Extract the (x, y) coordinate from the center of the cell holding the provided text.  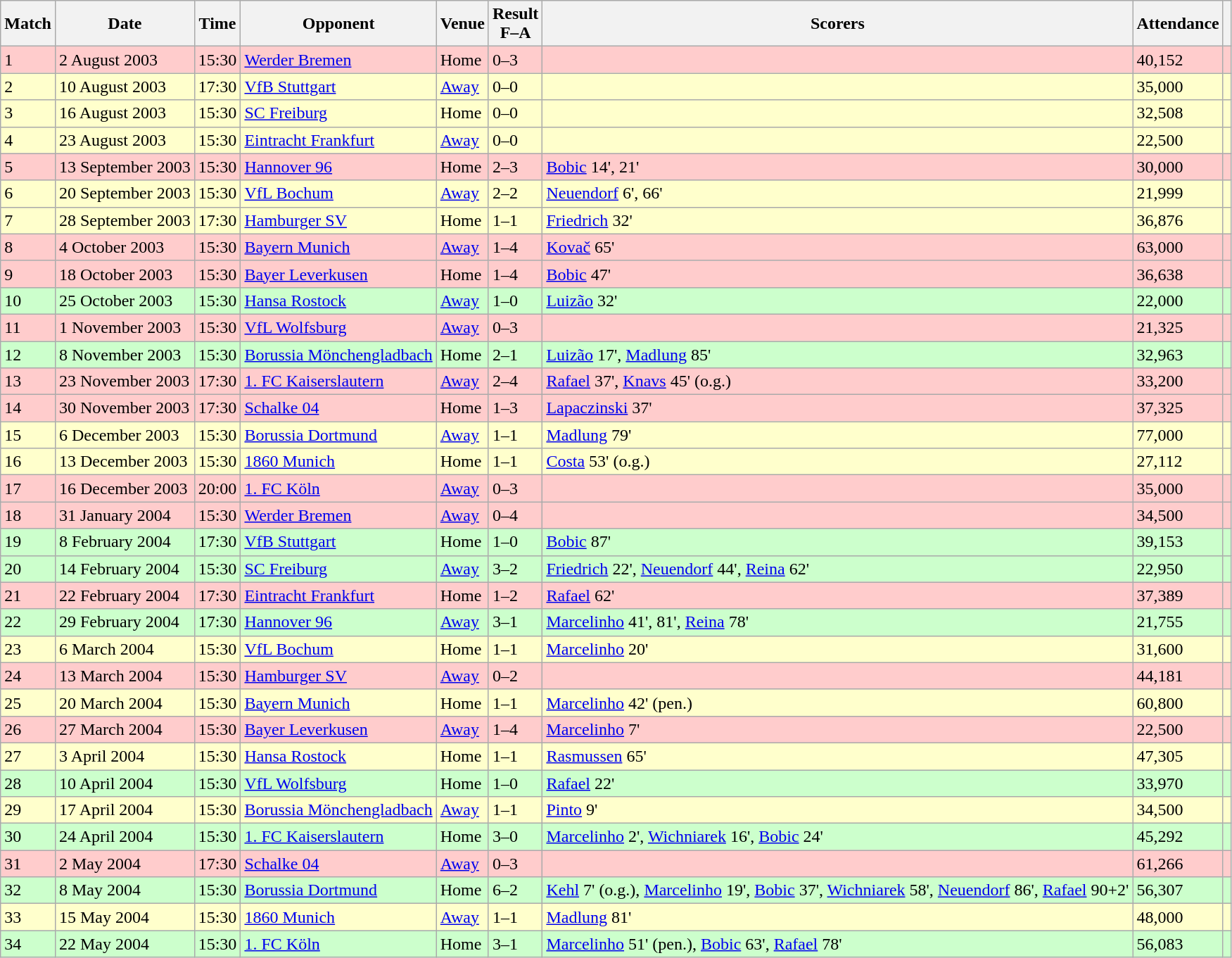
16 December 2003 (125, 489)
Kehl 7' (o.g.), Marcelinho 19', Bobic 37', Wichniarek 58', Neuendorf 86', Rafael 90+2' (837, 890)
17 April 2004 (125, 810)
20 (28, 569)
Luizão 32' (837, 301)
18 October 2003 (125, 274)
Venue (462, 24)
37,389 (1178, 595)
27,112 (1178, 462)
33 (28, 917)
2–3 (515, 167)
12 (28, 354)
13 December 2003 (125, 462)
1–3 (515, 408)
21 (28, 595)
1 (28, 60)
8 May 2004 (125, 890)
Time (217, 24)
18 (28, 515)
Pinto 9' (837, 810)
Marcelinho 41', 81', Reina 78' (837, 622)
ResultF–A (515, 24)
3 April 2004 (125, 756)
29 (28, 810)
34 (28, 944)
22 February 2004 (125, 595)
24 April 2004 (125, 837)
Marcelinho 51' (pen.), Bobic 63', Rafael 78' (837, 944)
Madlung 79' (837, 435)
15 May 2004 (125, 917)
22,950 (1178, 569)
20 March 2004 (125, 702)
27 March 2004 (125, 729)
3–0 (515, 837)
56,083 (1178, 944)
Attendance (1178, 24)
2–1 (515, 354)
45,292 (1178, 837)
8 November 2003 (125, 354)
15 (28, 435)
19 (28, 542)
8 February 2004 (125, 542)
28 September 2003 (125, 220)
22 May 2004 (125, 944)
2–2 (515, 194)
16 August 2003 (125, 113)
9 (28, 274)
44,181 (1178, 676)
Friedrich 32' (837, 220)
6 March 2004 (125, 649)
20 September 2003 (125, 194)
27 (28, 756)
Neuendorf 6', 66' (837, 194)
60,800 (1178, 702)
Rasmussen 65' (837, 756)
11 (28, 327)
56,307 (1178, 890)
28 (28, 783)
Lapaczinski 37' (837, 408)
47,305 (1178, 756)
33,970 (1178, 783)
4 October 2003 (125, 247)
10 April 2004 (125, 783)
6 December 2003 (125, 435)
36,638 (1178, 274)
Date (125, 24)
1 November 2003 (125, 327)
Bobic 87' (837, 542)
22 (28, 622)
3 (28, 113)
37,325 (1178, 408)
Marcelinho 7' (837, 729)
Rafael 62' (837, 595)
14 (28, 408)
5 (28, 167)
33,200 (1178, 382)
Kovač 65' (837, 247)
2 May 2004 (125, 864)
31,600 (1178, 649)
30 November 2003 (125, 408)
7 (28, 220)
21,755 (1178, 622)
0–2 (515, 676)
Luizão 17', Madlung 85' (837, 354)
Madlung 81' (837, 917)
20:00 (217, 489)
17 (28, 489)
Costa 53' (o.g.) (837, 462)
30,000 (1178, 167)
39,153 (1178, 542)
Bobic 14', 21' (837, 167)
6–2 (515, 890)
21,325 (1178, 327)
26 (28, 729)
61,266 (1178, 864)
13 (28, 382)
32,963 (1178, 354)
4 (28, 140)
36,876 (1178, 220)
22,000 (1178, 301)
13 September 2003 (125, 167)
2 (28, 87)
3–2 (515, 569)
40,152 (1178, 60)
32,508 (1178, 113)
23 November 2003 (125, 382)
Bobic 47' (837, 274)
13 March 2004 (125, 676)
Scorers (837, 24)
30 (28, 837)
6 (28, 194)
21,999 (1178, 194)
31 (28, 864)
25 (28, 702)
0–4 (515, 515)
Match (28, 24)
23 (28, 649)
1–2 (515, 595)
Marcelinho 2', Wichniarek 16', Bobic 24' (837, 837)
48,000 (1178, 917)
8 (28, 247)
25 October 2003 (125, 301)
10 August 2003 (125, 87)
Opponent (338, 24)
2–4 (515, 382)
16 (28, 462)
29 February 2004 (125, 622)
63,000 (1178, 247)
32 (28, 890)
10 (28, 301)
Friedrich 22', Neuendorf 44', Reina 62' (837, 569)
Marcelinho 42' (pen.) (837, 702)
Marcelinho 20' (837, 649)
Rafael 22' (837, 783)
2 August 2003 (125, 60)
Rafael 37', Knavs 45' (o.g.) (837, 382)
23 August 2003 (125, 140)
31 January 2004 (125, 515)
77,000 (1178, 435)
14 February 2004 (125, 569)
24 (28, 676)
